Pinpoint the cell where the given text exists, returning its (x, y) midpoint coordinate. 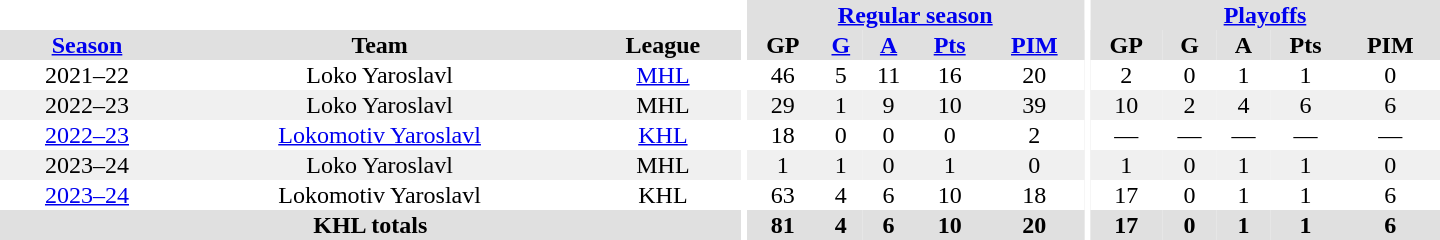
39 (1034, 105)
KHL totals (370, 225)
16 (950, 75)
2021–22 (87, 75)
29 (784, 105)
9 (888, 105)
Playoffs (1265, 15)
Regular season (916, 15)
Team (380, 45)
81 (784, 225)
11 (888, 75)
5 (840, 75)
63 (784, 195)
Season (87, 45)
League (662, 45)
46 (784, 75)
